Identify which cell holds the provided text, then report its [x, y] central coordinate. 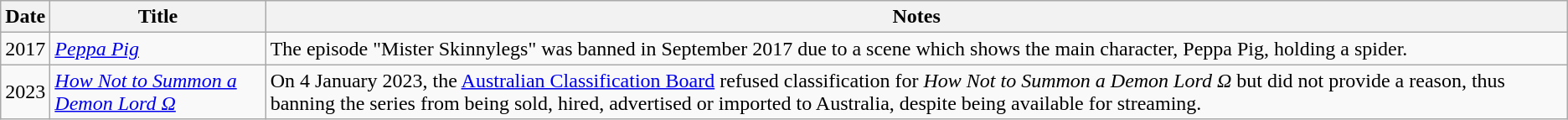
Date [25, 17]
2017 [25, 49]
Notes [916, 17]
Peppa Pig [157, 49]
Title [157, 17]
How Not to Summon a Demon Lord Ω [157, 92]
2023 [25, 92]
The episode "Mister Skinnylegs" was banned in September 2017 due to a scene which shows the main character, Peppa Pig, holding a spider. [916, 49]
